Scan for the cell matching the given text and deliver its (x, y) coordinate at center. 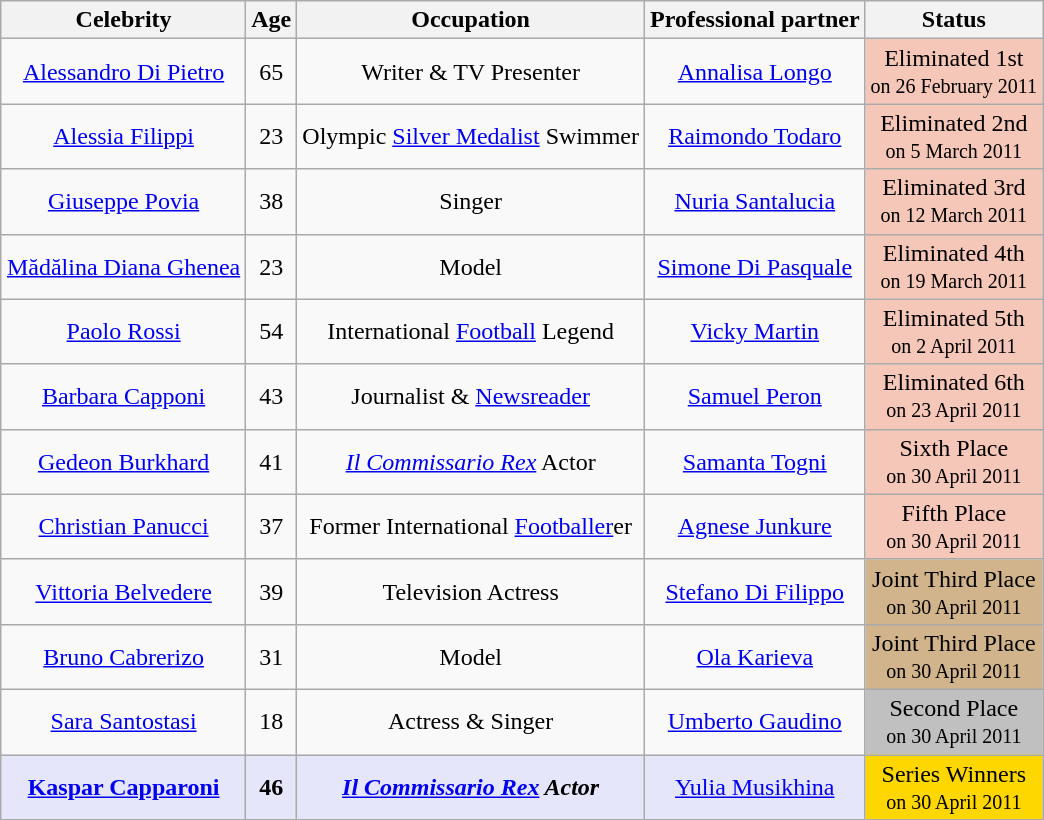
39 (272, 592)
Samanta Togni (754, 462)
Fifth Placeon 30 April 2011 (954, 526)
Eliminated 3rdon 12 March 2011 (954, 202)
Agnese Junkure (754, 526)
Actress & Singer (471, 722)
Raimondo Todaro (754, 136)
Eliminated 2ndon 5 March 2011 (954, 136)
Second Placeon 30 April 2011 (954, 722)
Alessia Filippi (123, 136)
Mădălina Diana Ghenea (123, 266)
Nuria Santalucia (754, 202)
Singer (471, 202)
Annalisa Longo (754, 72)
41 (272, 462)
International Football Legend (471, 332)
Gedeon Burkhard (123, 462)
Christian Panucci (123, 526)
65 (272, 72)
Eliminated 4thon 19 March 2011 (954, 266)
Age (272, 20)
Simone Di Pasquale (754, 266)
Vittoria Belvedere (123, 592)
Journalist & Newsreader (471, 396)
Writer & TV Presenter (471, 72)
Former International Footballerer (471, 526)
37 (272, 526)
Sixth Placeon 30 April 2011 (954, 462)
Paolo Rossi (123, 332)
Celebrity (123, 20)
Umberto Gaudino (754, 722)
Series Winnerson 30 April 2011 (954, 786)
54 (272, 332)
Occupation (471, 20)
Eliminated 1ston 26 February 2011 (954, 72)
Status (954, 20)
Bruno Cabrerizo (123, 656)
38 (272, 202)
Barbara Capponi (123, 396)
43 (272, 396)
Alessandro Di Pietro (123, 72)
Ola Karieva (754, 656)
Kaspar Capparoni (123, 786)
Television Actress (471, 592)
Professional partner (754, 20)
Olympic Silver Medalist Swimmer (471, 136)
Sara Santostasi (123, 722)
Stefano Di Filippo (754, 592)
Yulia Musikhina (754, 786)
18 (272, 722)
Samuel Peron (754, 396)
Eliminated 5thon 2 April 2011 (954, 332)
Eliminated 6thon 23 April 2011 (954, 396)
Giuseppe Povia (123, 202)
Vicky Martin (754, 332)
46 (272, 786)
31 (272, 656)
